Return (X, Y) of the center of cell containing provided text 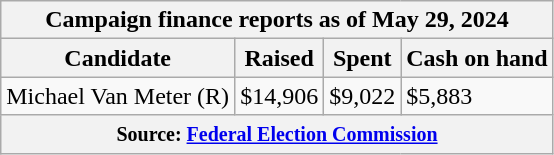
$9,022 (362, 96)
Source: Federal Election Commission (277, 134)
Campaign finance reports as of May 29, 2024 (277, 20)
Raised (280, 58)
Candidate (118, 58)
Spent (362, 58)
Cash on hand (477, 58)
$14,906 (280, 96)
$5,883 (477, 96)
Michael Van Meter (R) (118, 96)
